For the text-containing cell, return its midpoint in (X, Y) coordinate format. 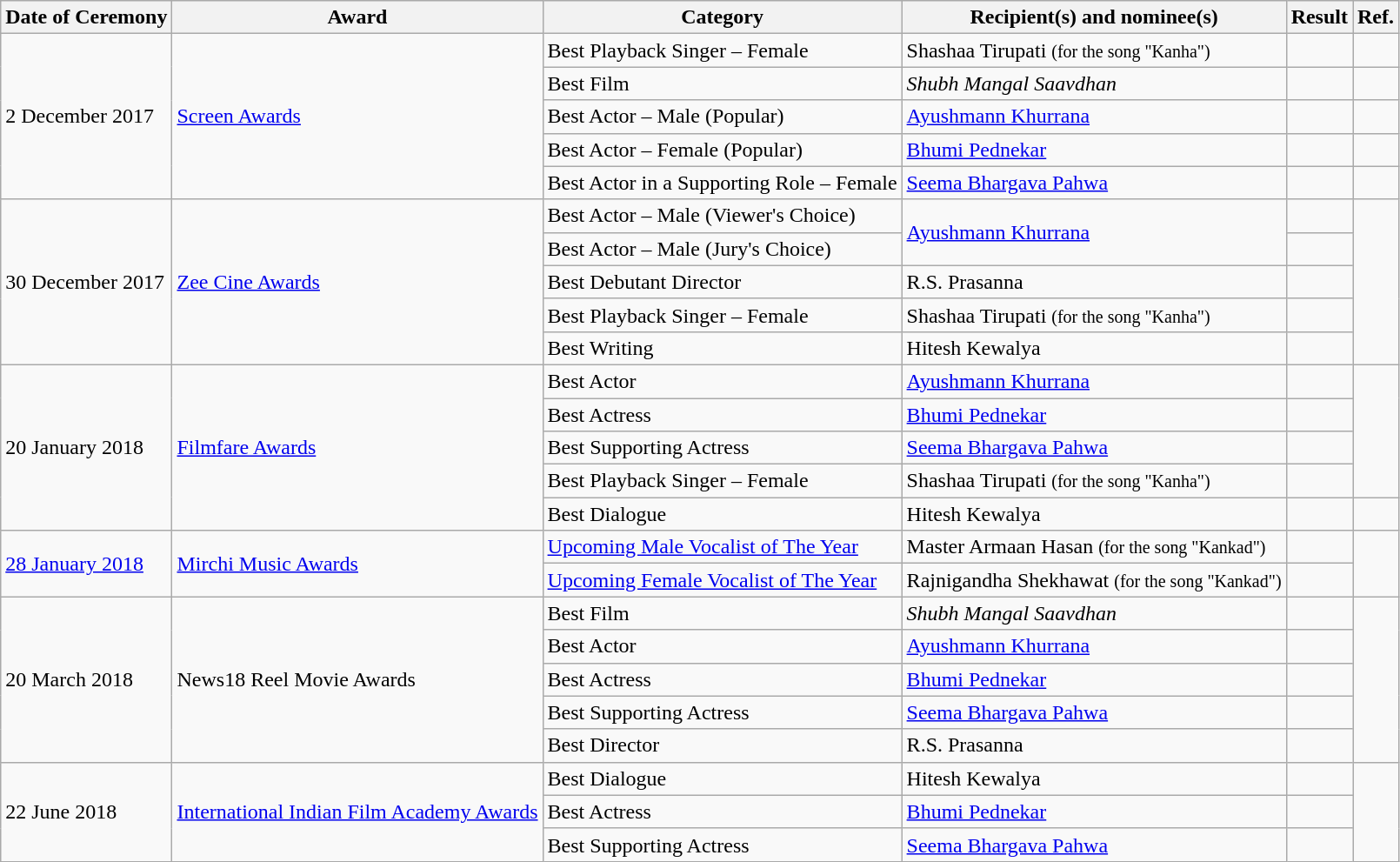
Recipient(s) and nominee(s) (1094, 17)
30 December 2017 (87, 282)
Best Actor – Male (Popular) (722, 117)
Best Writing (722, 348)
Upcoming Female Vocalist of The Year (722, 580)
Rajnigandha Shekhawat (for the song "Kankad") (1094, 580)
Zee Cine Awards (357, 282)
Best Actor – Male (Viewer's Choice) (722, 216)
Screen Awards (357, 117)
22 June 2018 (87, 812)
News18 Reel Movie Awards (357, 679)
Upcoming Male Vocalist of The Year (722, 547)
Award (357, 17)
Master Armaan Hasan (for the song "Kankad") (1094, 547)
Best Debutant Director (722, 282)
20 January 2018 (87, 447)
Result (1319, 17)
Filmfare Awards (357, 447)
Ref. (1376, 17)
Best Actor – Female (Popular) (722, 150)
2 December 2017 (87, 117)
28 January 2018 (87, 564)
International Indian Film Academy Awards (357, 812)
Best Director (722, 745)
Category (722, 17)
Date of Ceremony (87, 17)
20 March 2018 (87, 679)
Best Actor in a Supporting Role – Female (722, 183)
Mirchi Music Awards (357, 564)
Best Actor – Male (Jury's Choice) (722, 249)
